Pinpoint the cell where the given text exists, returning its (X, Y) midpoint coordinate. 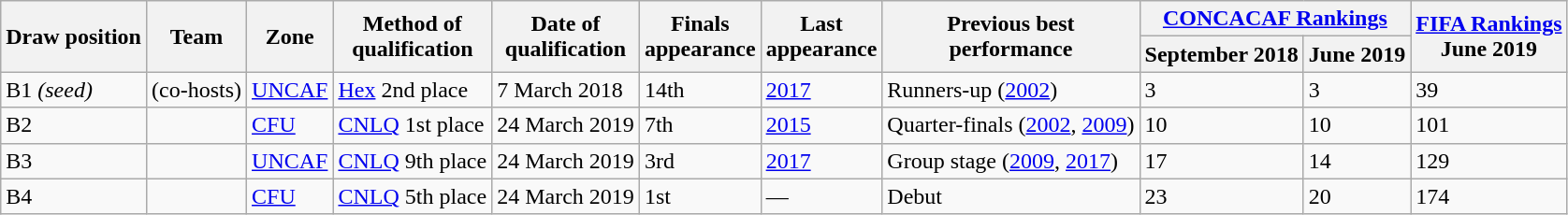
Debut (1010, 196)
Runners-up (2002) (1010, 90)
Method ofqualification (413, 36)
Date ofqualification (566, 36)
23 (1222, 196)
Quarter-finals (2002, 2009) (1010, 125)
B3 (74, 161)
3rd (700, 161)
Group stage (2009, 2017) (1010, 161)
174 (1489, 196)
17 (1222, 161)
B2 (74, 125)
7th (700, 125)
Zone (290, 36)
Team (196, 36)
20 (1357, 196)
39 (1489, 90)
September 2018 (1222, 54)
Finalsappearance (700, 36)
14 (1357, 161)
B1 (seed) (74, 90)
129 (1489, 161)
CNLQ 9th place (413, 161)
CONCACAF Rankings (1275, 19)
2015 (821, 125)
— (821, 196)
Hex 2nd place (413, 90)
Previous bestperformance (1010, 36)
7 March 2018 (566, 90)
June 2019 (1357, 54)
FIFA RankingsJune 2019 (1489, 36)
B4 (74, 196)
CNLQ 5th place (413, 196)
(co-hosts) (196, 90)
Draw position (74, 36)
CNLQ 1st place (413, 125)
1st (700, 196)
101 (1489, 125)
Lastappearance (821, 36)
14th (700, 90)
